For the text-containing cell, return its midpoint in (x, y) coordinate format. 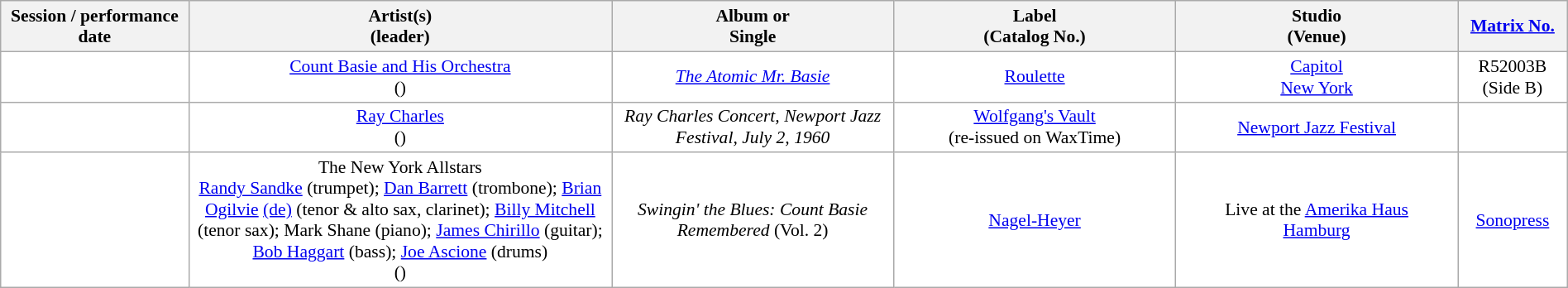
Roulette (1035, 76)
Ray Charles() (400, 127)
Session / performancedate (94, 26)
Artist(s)(leader) (400, 26)
Wolfgang's Vault (re-issued on WaxTime) (1035, 127)
Matrix No. (1513, 26)
Swingin' the Blues: Count Basie Remembered (Vol. 2) (753, 220)
CapitolNew York (1317, 76)
The Atomic Mr. Basie (753, 76)
Album orSingle (753, 26)
Ray Charles Concert, Newport Jazz Festival, July 2, 1960 (753, 127)
Newport Jazz Festival (1317, 127)
Studio(Venue) (1317, 26)
R52003B(Side B) (1513, 76)
Sonopress (1513, 220)
Live at the Amerika HausHamburg (1317, 220)
Count Basie and His Orchestra() (400, 76)
Label(Catalog No.) (1035, 26)
Nagel-Heyer (1035, 220)
